Determine the (X, Y) coordinate at the center of the cell enclosing the given text.  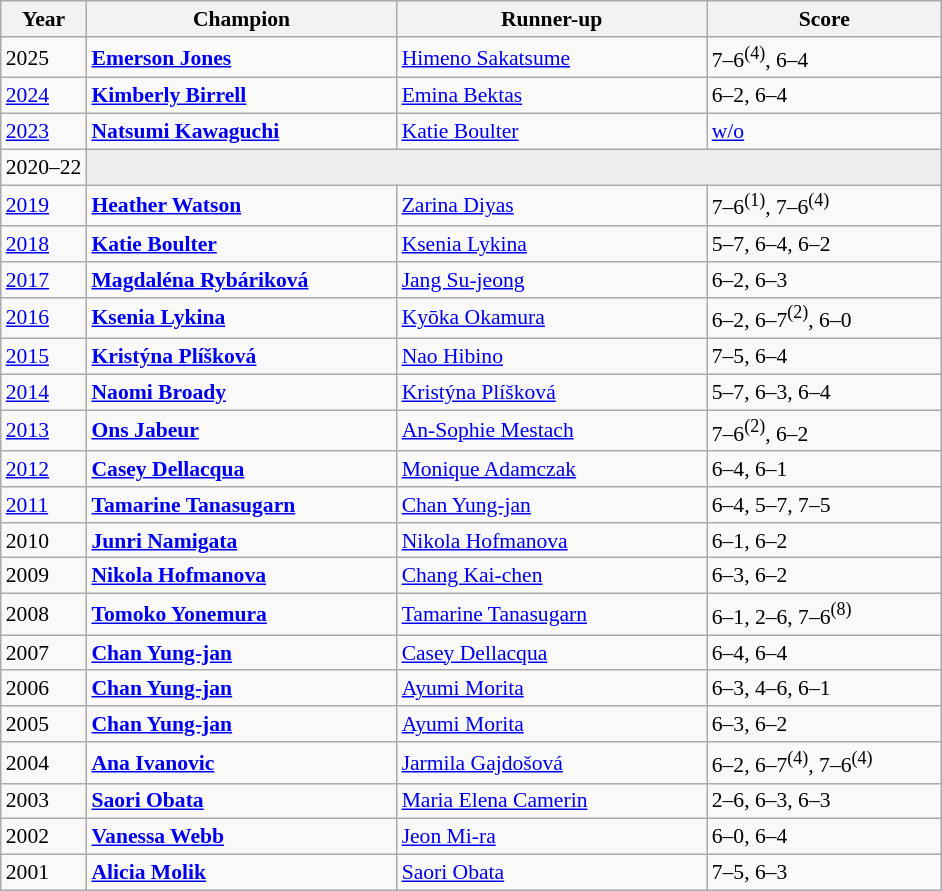
6–2, 6–4 (824, 96)
5–7, 6–4, 6–2 (824, 244)
2005 (44, 724)
2024 (44, 96)
5–7, 6–3, 6–4 (824, 392)
6–2, 6–3 (824, 280)
2025 (44, 58)
Jang Su-jeong (552, 280)
2003 (44, 801)
2007 (44, 653)
Year (44, 19)
7–6(2), 6–2 (824, 430)
7–5, 6–3 (824, 873)
Runner-up (552, 19)
2011 (44, 505)
Alicia Molik (241, 873)
6–4, 6–1 (824, 469)
7–6(1), 7–6(4) (824, 206)
Zarina Diyas (552, 206)
7–5, 6–4 (824, 357)
2015 (44, 357)
Ana Ivanovic (241, 762)
6–4, 6–4 (824, 653)
Magdaléna Rybáriková (241, 280)
2012 (44, 469)
2004 (44, 762)
2010 (44, 541)
2013 (44, 430)
2001 (44, 873)
Tomoko Yonemura (241, 614)
Junri Namigata (241, 541)
Monique Adamczak (552, 469)
Emina Bektas (552, 96)
2006 (44, 689)
7–6(4), 6–4 (824, 58)
6–1, 6–2 (824, 541)
An-Sophie Mestach (552, 430)
2–6, 6–3, 6–3 (824, 801)
2023 (44, 132)
6–1, 2–6, 7–6(8) (824, 614)
6–3, 4–6, 6–1 (824, 689)
2020–22 (44, 167)
w/o (824, 132)
6–2, 6–7(4), 7–6(4) (824, 762)
2017 (44, 280)
6–0, 6–4 (824, 837)
Vanessa Webb (241, 837)
Chang Kai-chen (552, 576)
2002 (44, 837)
Naomi Broady (241, 392)
2009 (44, 576)
2018 (44, 244)
6–2, 6–7(2), 6–0 (824, 318)
Ons Jabeur (241, 430)
Himeno Sakatsume (552, 58)
Nao Hibino (552, 357)
Jarmila Gajdošová (552, 762)
6–4, 5–7, 7–5 (824, 505)
2014 (44, 392)
Natsumi Kawaguchi (241, 132)
2019 (44, 206)
Score (824, 19)
Kimberly Birrell (241, 96)
Champion (241, 19)
Emerson Jones (241, 58)
Heather Watson (241, 206)
2008 (44, 614)
Jeon Mi-ra (552, 837)
Maria Elena Camerin (552, 801)
Kyōka Okamura (552, 318)
2016 (44, 318)
